Capture the cell that displays the provided text and extract its (x, y) central coordinate. 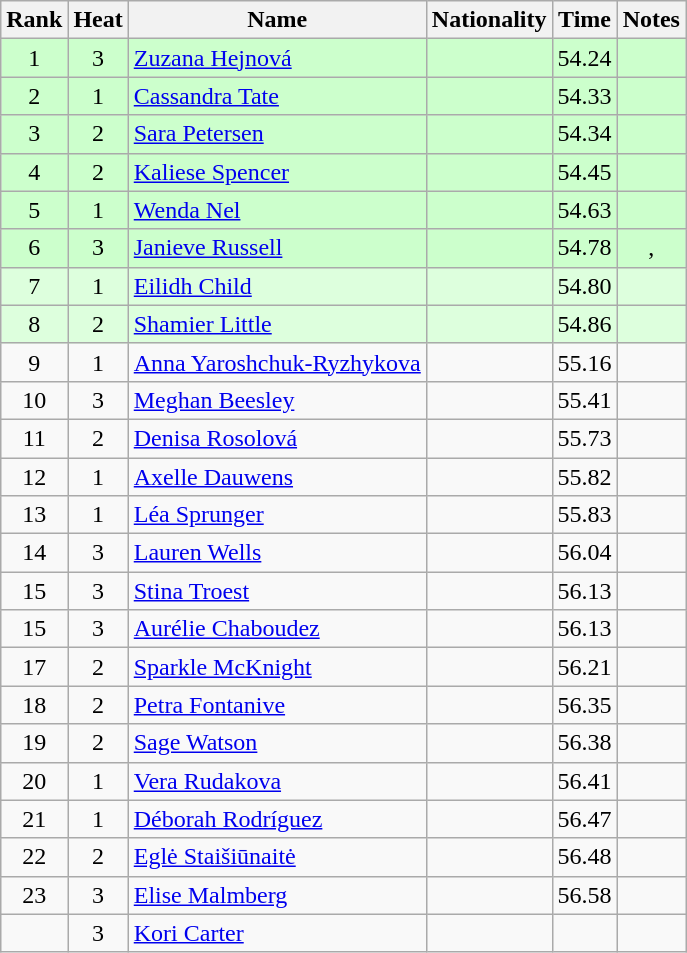
Stina Troest (277, 591)
9 (34, 362)
Denisa Rosolová (277, 438)
54.63 (584, 210)
54.45 (584, 172)
Sparkle McKnight (277, 667)
54.33 (584, 96)
Name (277, 20)
20 (34, 781)
Vera Rudakova (277, 781)
Lauren Wells (277, 553)
21 (34, 819)
Cassandra Tate (277, 96)
54.34 (584, 134)
56.48 (584, 857)
56.58 (584, 895)
Kori Carter (277, 933)
12 (34, 477)
22 (34, 857)
23 (34, 895)
19 (34, 743)
10 (34, 400)
Zuzana Hejnová (277, 58)
56.38 (584, 743)
11 (34, 438)
55.16 (584, 362)
13 (34, 515)
56.35 (584, 705)
Eilidh Child (277, 286)
55.41 (584, 400)
56.21 (584, 667)
Axelle Dauwens (277, 477)
56.47 (584, 819)
Petra Fontanive (277, 705)
Nationality (489, 20)
Déborah Rodríguez (277, 819)
Wenda Nel (277, 210)
Sage Watson (277, 743)
55.82 (584, 477)
6 (34, 248)
55.83 (584, 515)
Anna Yaroshchuk-Ryzhykova (277, 362)
, (651, 248)
4 (34, 172)
55.73 (584, 438)
Léa Sprunger (277, 515)
7 (34, 286)
Notes (651, 20)
Elise Malmberg (277, 895)
Time (584, 20)
Rank (34, 20)
Shamier Little (277, 324)
54.24 (584, 58)
5 (34, 210)
Kaliese Spencer (277, 172)
Meghan Beesley (277, 400)
17 (34, 667)
54.78 (584, 248)
54.86 (584, 324)
Aurélie Chaboudez (277, 629)
Janieve Russell (277, 248)
56.04 (584, 553)
8 (34, 324)
18 (34, 705)
Eglė Staišiūnaitė (277, 857)
14 (34, 553)
Sara Petersen (277, 134)
Heat (98, 20)
54.80 (584, 286)
56.41 (584, 781)
